Capture the cell that displays the provided text and extract its [x, y] central coordinate. 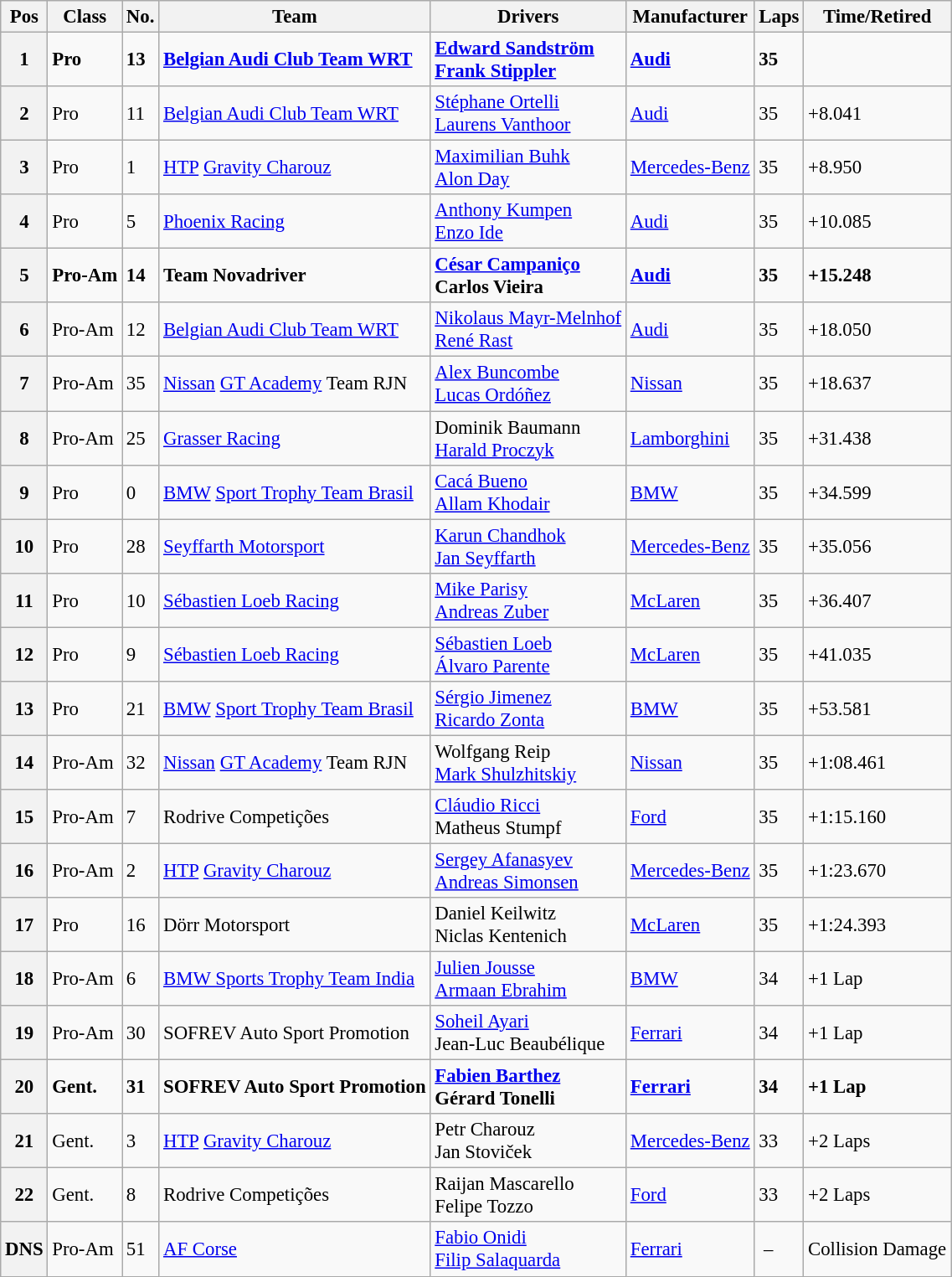
Cacá Bueno Allam Khodair [527, 492]
Laps [779, 17]
+10.085 [877, 221]
BMW Sports Trophy Team India [295, 980]
+34.599 [877, 492]
Julien Jousse Armaan Ebrahim [527, 980]
+8.041 [877, 114]
Lamborghini [690, 439]
+41.035 [877, 655]
32 [141, 762]
Karun Chandhok Jan Seyffarth [527, 546]
+18.637 [877, 384]
Daniel Keilwitz Niclas Kentenich [527, 924]
Sébastien Loeb Álvaro Parente [527, 655]
28 [141, 546]
Wolfgang Reip Mark Shulzhitskiy [527, 762]
22 [24, 1196]
Time/Retired [877, 17]
31 [141, 1087]
Drivers [527, 17]
25 [141, 439]
Raijan Mascarello Felipe Tozzo [527, 1196]
+1:08.461 [877, 762]
Seyffarth Motorsport [295, 546]
AF Corse [295, 1249]
19 [24, 1033]
Nikolaus Mayr-Melnhof René Rast [527, 330]
0 [141, 492]
+8.950 [877, 167]
Collision Damage [877, 1249]
51 [141, 1249]
Soheil Ayari Jean-Luc Beaubélique [527, 1033]
DNS [24, 1249]
No. [141, 17]
Dominik Baumann Harald Proczyk [527, 439]
Alex Buncombe Lucas Ordóñez [527, 384]
Grasser Racing [295, 439]
Sergey Afanasyev Andreas Simonsen [527, 871]
18 [24, 980]
Phoenix Racing [295, 221]
+53.581 [877, 708]
César Campaniço Carlos Vieira [527, 276]
Mike Parisy Andreas Zuber [527, 600]
Pos [24, 17]
15 [24, 817]
+36.407 [877, 600]
+1:15.160 [877, 817]
Petr Charouz Jan Stoviček [527, 1141]
Manufacturer [690, 17]
– [779, 1249]
Team Novadriver [295, 276]
20 [24, 1087]
+18.050 [877, 330]
Cláudio Ricci Matheus Stumpf [527, 817]
Class [85, 17]
Anthony Kumpen Enzo Ide [527, 221]
Fabien Barthez Gérard Tonelli [527, 1087]
Fabio Onidi Filip Salaquarda [527, 1249]
+31.438 [877, 439]
30 [141, 1033]
+1:24.393 [877, 924]
17 [24, 924]
+1:23.670 [877, 871]
4 [24, 221]
+35.056 [877, 546]
Maximilian Buhk Alon Day [527, 167]
Edward Sandström Frank Stippler [527, 60]
+15.248 [877, 276]
Team [295, 17]
Stéphane Ortelli Laurens Vanthoor [527, 114]
Sérgio Jimenez Ricardo Zonta [527, 708]
Dörr Motorsport [295, 924]
